Return the (x, y) coordinate for the center point of the cell that contains the specified text.  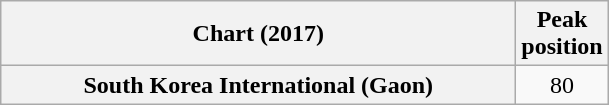
Peakposition (562, 34)
Chart (2017) (258, 34)
South Korea International (Gaon) (258, 85)
80 (562, 85)
